Scan for the cell matching the given text and deliver its [x, y] coordinate at center. 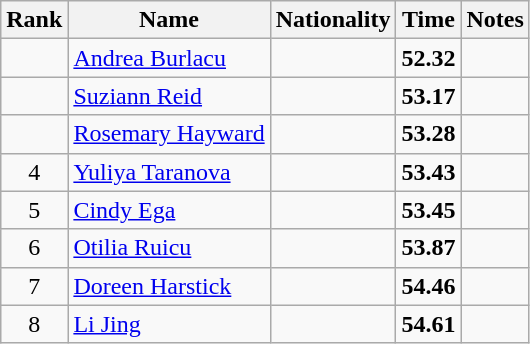
Otilia Ruicu [169, 248]
5 [34, 210]
52.32 [428, 58]
Doreen Harstick [169, 286]
Yuliya Taranova [169, 172]
Rosemary Hayward [169, 134]
6 [34, 248]
4 [34, 172]
54.46 [428, 286]
7 [34, 286]
Li Jing [169, 324]
Andrea Burlacu [169, 58]
53.28 [428, 134]
Suziann Reid [169, 96]
Name [169, 20]
8 [34, 324]
53.17 [428, 96]
53.43 [428, 172]
Nationality [333, 20]
53.45 [428, 210]
Cindy Ega [169, 210]
Rank [34, 20]
53.87 [428, 248]
Time [428, 20]
54.61 [428, 324]
Notes [495, 20]
